Detect which cell encompasses the target text, then output its (X, Y) center coordinate. 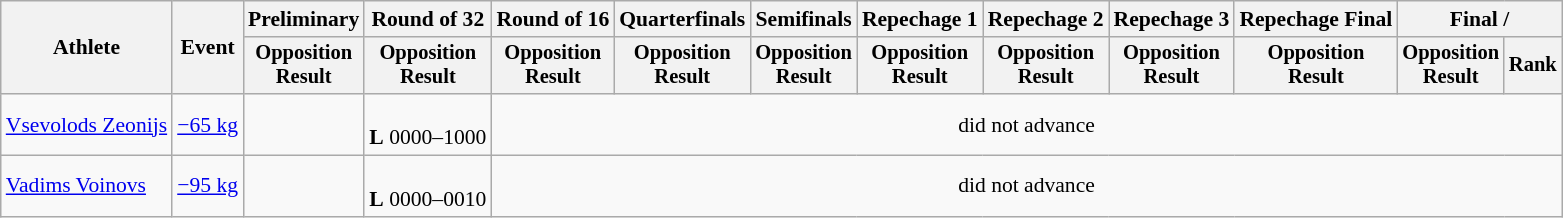
Quarterfinals (682, 19)
Event (208, 48)
Repechage 3 (1172, 19)
Athlete (86, 48)
Repechage 1 (920, 19)
Round of 16 (552, 19)
Vadims Voinovs (86, 186)
L 0000–1000 (428, 124)
−65 kg (208, 124)
Rank (1533, 66)
Round of 32 (428, 19)
Final / (1479, 19)
Preliminary (304, 19)
Semifinals (804, 19)
Vsevolods Zeonijs (86, 124)
Repechage Final (1316, 19)
Repechage 2 (1046, 19)
L 0000–0010 (428, 186)
−95 kg (208, 186)
